For the text-containing cell, return its midpoint in [x, y] coordinate format. 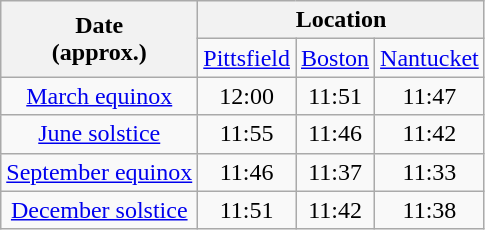
12:00 [247, 96]
June solstice [100, 134]
Nantucket [430, 58]
11:37 [336, 172]
11:55 [247, 134]
Boston [336, 58]
11:33 [430, 172]
March equinox [100, 96]
11:47 [430, 96]
Location [341, 20]
11:38 [430, 210]
December solstice [100, 210]
Pittsfield [247, 58]
September equinox [100, 172]
Date(approx.) [100, 39]
